Extract the (X, Y) coordinate from the center of the cell holding the provided text.  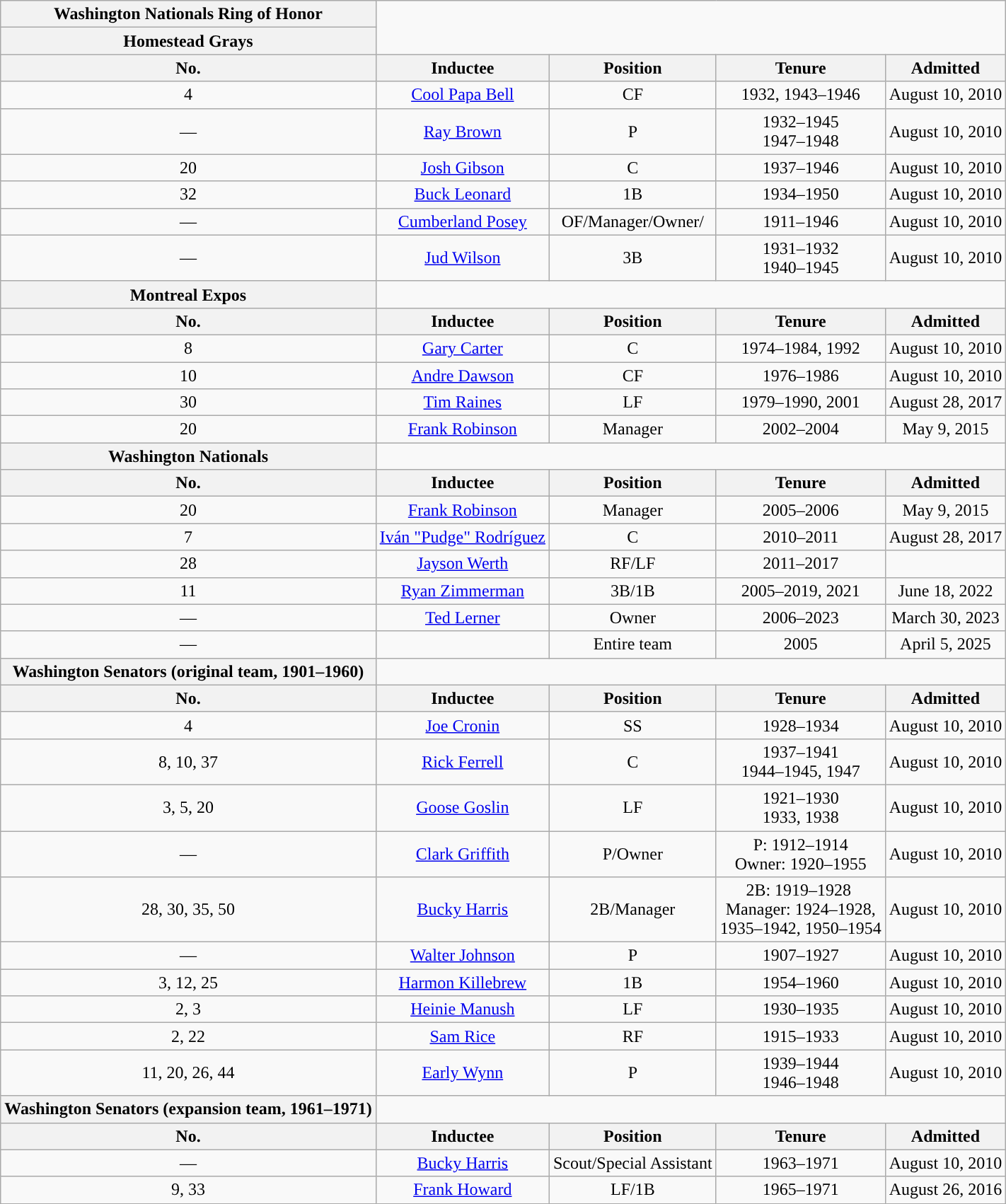
1963–1971 (801, 1163)
2, 22 (188, 1036)
Jayson Werth (463, 564)
Walter Johnson (463, 956)
Scout/Special Assistant (632, 1163)
1915–1933 (801, 1036)
1979–1990, 2001 (801, 403)
Ted Lerner (463, 618)
10 (188, 376)
Clark Griffith (463, 853)
RF/LF (632, 564)
2005 (801, 644)
1974–1984, 1992 (801, 348)
RF (632, 1036)
OF/Manager/Owner/ (632, 221)
1907–1927 (801, 956)
Washington Senators (expansion team, 1961–1971) (188, 1109)
1965–1971 (801, 1190)
3, 12, 25 (188, 983)
3, 5, 20 (188, 808)
April 5, 2025 (945, 644)
Buck Leonard (463, 195)
1931–19321940–1945 (801, 257)
3B/1B (632, 591)
7 (188, 537)
P/Owner (632, 853)
1932–19451947–1948 (801, 132)
Washington Nationals (188, 456)
Iván "Pudge" Rodríguez (463, 537)
Frank Howard (463, 1190)
Entire team (632, 644)
Tim Raines (463, 403)
Washington Nationals Ring of Honor (188, 14)
Joe Cronin (463, 725)
2B/Manager (632, 910)
August 26, 2016 (945, 1190)
9, 33 (188, 1190)
2006–2023 (801, 618)
Goose Goslin (463, 808)
Harmon Killebrew (463, 983)
1937–1946 (801, 168)
28 (188, 564)
Rick Ferrell (463, 761)
1930–1935 (801, 1009)
8 (188, 348)
1954–1960 (801, 983)
2005–2019, 2021 (801, 591)
Ryan Zimmerman (463, 591)
1921–19301933, 1938 (801, 808)
2010–2011 (801, 537)
8, 10, 37 (188, 761)
3B (632, 257)
32 (188, 195)
June 18, 2022 (945, 591)
Andre Dawson (463, 376)
Montreal Expos (188, 294)
Cool Papa Bell (463, 95)
2B: 1919–1928 Manager: 1924–1928,1935–1942, 1950–1954 (801, 910)
Ray Brown (463, 132)
1932, 1943–1946 (801, 95)
1976–1986 (801, 376)
2002–2004 (801, 429)
28, 30, 35, 50 (188, 910)
SS (632, 725)
2, 3 (188, 1009)
Homestead Grays (188, 41)
1934–1950 (801, 195)
Cumberland Posey (463, 221)
30 (188, 403)
2011–2017 (801, 564)
LF/1B (632, 1190)
2005–2006 (801, 510)
Early Wynn (463, 1072)
Heinie Manush (463, 1009)
Owner (632, 618)
1911–1946 (801, 221)
1937–19411944–1945, 1947 (801, 761)
March 30, 2023 (945, 618)
Sam Rice (463, 1036)
1939–19441946–1948 (801, 1072)
Josh Gibson (463, 168)
Gary Carter (463, 348)
1928–1934 (801, 725)
Jud Wilson (463, 257)
Washington Senators (original team, 1901–1960) (188, 671)
P: 1912–1914Owner: 1920–1955 (801, 853)
11 (188, 591)
11, 20, 26, 44 (188, 1072)
